For the text-containing cell, return its midpoint in [x, y] coordinate format. 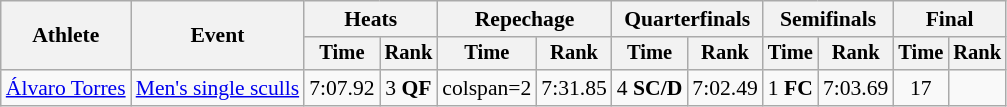
7:07.92 [342, 88]
7:03.69 [856, 88]
1 FC [790, 88]
Heats [370, 19]
Álvaro Torres [66, 88]
17 [920, 88]
colspan=2 [486, 88]
4 SC/D [650, 88]
Athlete [66, 36]
Quarterfinals [688, 19]
Men's single sculls [218, 88]
Final [949, 19]
Semifinals [828, 19]
3 QF [409, 88]
Event [218, 36]
Repechage [524, 19]
7:31.85 [574, 88]
7:02.49 [724, 88]
